Output the (x, y) coordinate of the center of the cell containing the given text.  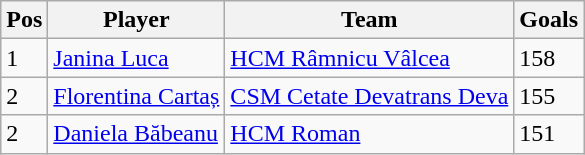
158 (549, 58)
151 (549, 134)
Janina Luca (136, 58)
HCM Râmnicu Vâlcea (370, 58)
Player (136, 20)
155 (549, 96)
CSM Cetate Devatrans Deva (370, 96)
HCM Roman (370, 134)
Pos (24, 20)
Team (370, 20)
Florentina Cartaș (136, 96)
1 (24, 58)
Daniela Băbeanu (136, 134)
Goals (549, 20)
